Identify which cell holds the provided text, then report its [X, Y] central coordinate. 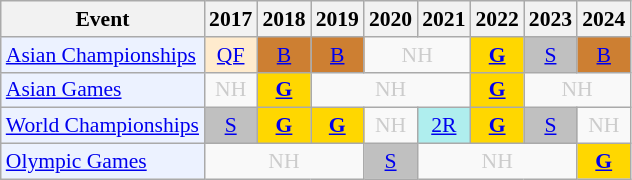
Olympic Games [102, 162]
World Championships [102, 126]
Event [102, 19]
2017 [230, 19]
2019 [338, 19]
Asian Championships [102, 55]
2021 [444, 19]
2R [444, 126]
2023 [550, 19]
2018 [284, 19]
QF [230, 55]
2020 [390, 19]
2022 [498, 19]
2024 [604, 19]
Asian Games [102, 90]
